Identify which cell holds the provided text, then report its [X, Y] central coordinate. 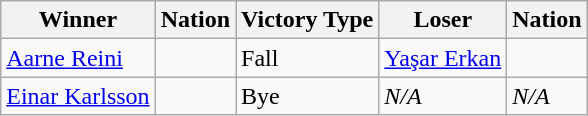
Einar Karlsson [78, 96]
Yaşar Erkan [443, 58]
Fall [308, 58]
Aarne Reini [78, 58]
Loser [443, 20]
Victory Type [308, 20]
Winner [78, 20]
Bye [308, 96]
